For the text-containing cell, return its midpoint in (X, Y) coordinate format. 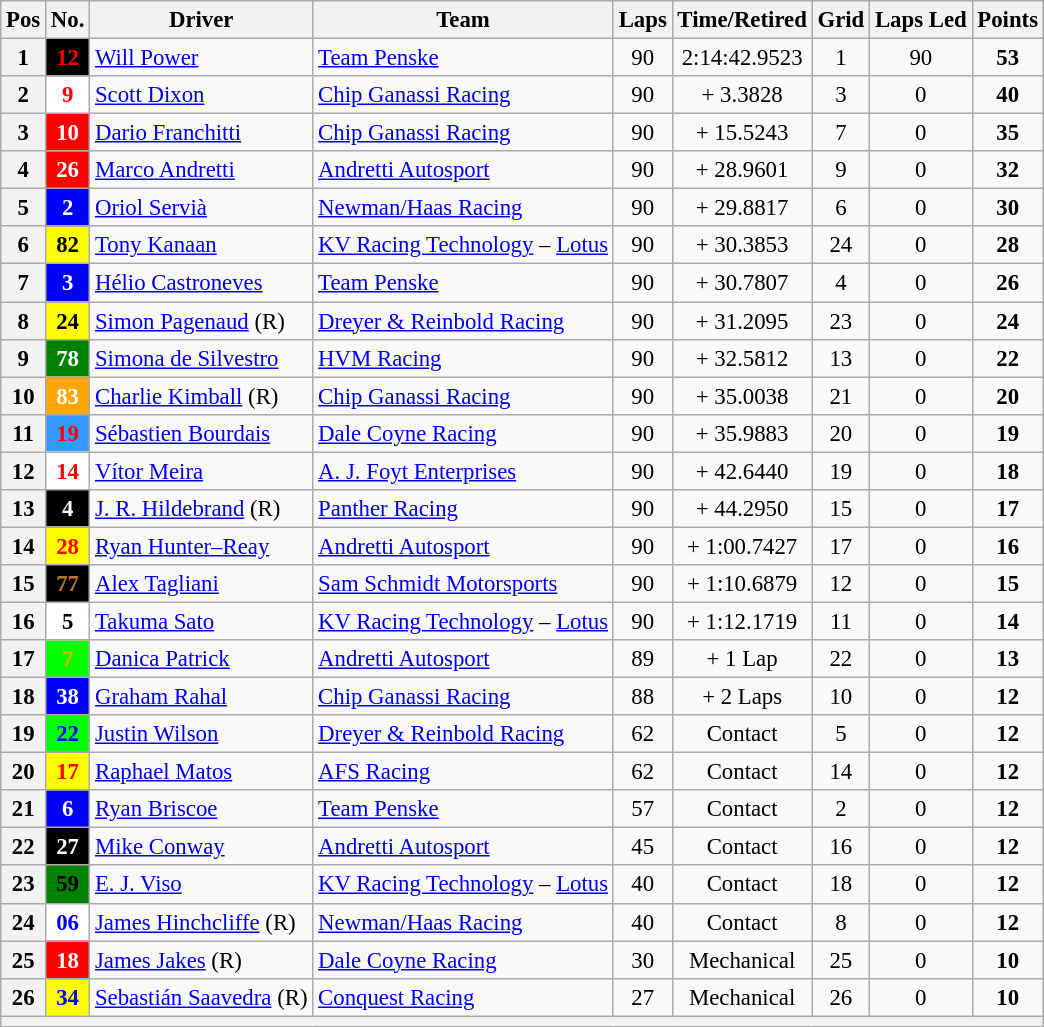
Points (1008, 20)
Laps Led (921, 20)
E. J. Viso (202, 885)
57 (642, 809)
Ryan Hunter–Reay (202, 546)
+ 31.2095 (742, 321)
Driver (202, 20)
HVM Racing (464, 358)
A. J. Foyt Enterprises (464, 471)
Simona de Silvestro (202, 358)
Will Power (202, 58)
2:14:42.9523 (742, 58)
Tony Kanaan (202, 245)
Sébastien Bourdais (202, 433)
Raphael Matos (202, 772)
+ 2 Laps (742, 697)
45 (642, 847)
+ 15.5243 (742, 133)
34 (68, 997)
Mike Conway (202, 847)
Charlie Kimball (R) (202, 396)
32 (1008, 170)
59 (68, 885)
Dario Franchitti (202, 133)
Laps (642, 20)
Ryan Briscoe (202, 809)
Conquest Racing (464, 997)
+ 1 Lap (742, 659)
Alex Tagliani (202, 584)
Oriol Servià (202, 208)
83 (68, 396)
+ 44.2950 (742, 509)
+ 1:12.1719 (742, 621)
Hélio Castroneves (202, 283)
+ 28.9601 (742, 170)
J. R. Hildebrand (R) (202, 509)
Panther Racing (464, 509)
+ 1:10.6879 (742, 584)
+ 29.8817 (742, 208)
Takuma Sato (202, 621)
Time/Retired (742, 20)
89 (642, 659)
Justin Wilson (202, 734)
Graham Rahal (202, 697)
Sebastián Saavedra (R) (202, 997)
Danica Patrick (202, 659)
Team (464, 20)
Simon Pagenaud (R) (202, 321)
Grid (840, 20)
Pos (24, 20)
77 (68, 584)
88 (642, 697)
06 (68, 922)
+ 35.9883 (742, 433)
35 (1008, 133)
Marco Andretti (202, 170)
James Hinchcliffe (R) (202, 922)
Scott Dixon (202, 95)
No. (68, 20)
+ 3.3828 (742, 95)
+ 30.7807 (742, 283)
+ 1:00.7427 (742, 546)
+ 35.0038 (742, 396)
Sam Schmidt Motorsports (464, 584)
38 (68, 697)
James Jakes (R) (202, 960)
AFS Racing (464, 772)
82 (68, 245)
78 (68, 358)
+ 42.6440 (742, 471)
Vítor Meira (202, 471)
53 (1008, 58)
+ 30.3853 (742, 245)
+ 32.5812 (742, 358)
